Locate the cell with the specified text and output its (X, Y) center coordinate. 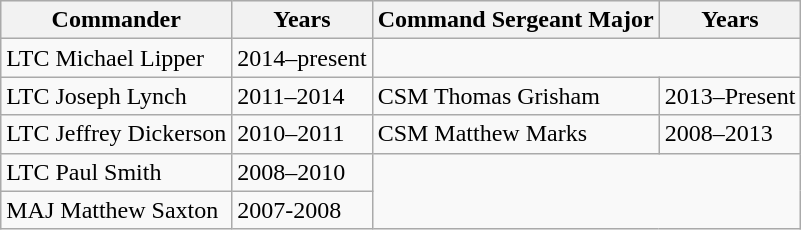
LTC Paul Smith (116, 172)
MAJ Matthew Saxton (116, 210)
Command Sergeant Major (516, 20)
Commander (116, 20)
LTC Michael Lipper (116, 58)
2008–2010 (302, 172)
2007-2008 (302, 210)
2010–2011 (302, 134)
2008–2013 (730, 134)
2013–Present (730, 96)
LTC Jeffrey Dickerson (116, 134)
CSM Thomas Grisham (516, 96)
2011–2014 (302, 96)
CSM Matthew Marks (516, 134)
LTC Joseph Lynch (116, 96)
2014–present (302, 58)
